Capture the cell that displays the provided text and extract its [x, y] central coordinate. 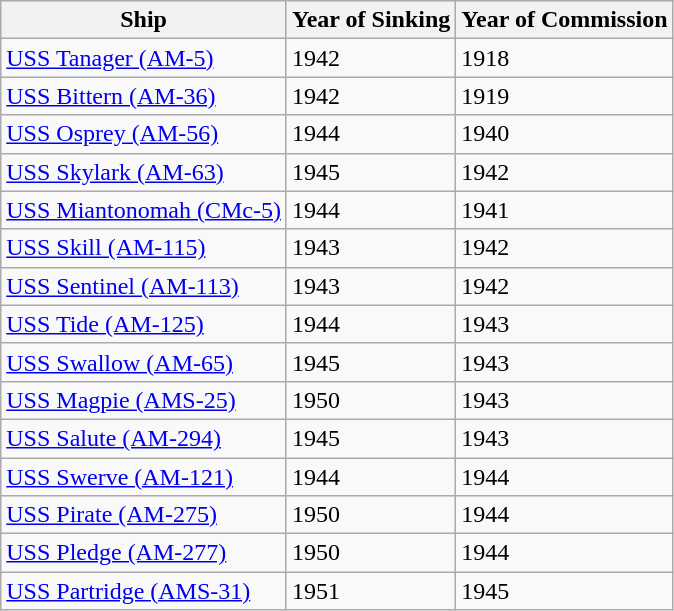
USS Swallow (AM-65) [144, 362]
1940 [564, 134]
USS Tanager (AM-5) [144, 58]
USS Swerve (AM-121) [144, 477]
Year of Sinking [370, 20]
1919 [564, 96]
1918 [564, 58]
USS Sentinel (AM-113) [144, 286]
USS Miantonomah (CMc-5) [144, 210]
USS Skylark (AM-63) [144, 172]
USS Salute (AM-294) [144, 438]
1951 [370, 591]
Year of Commission [564, 20]
USS Osprey (AM-56) [144, 134]
USS Pledge (AM-277) [144, 553]
USS Skill (AM-115) [144, 248]
1941 [564, 210]
Ship [144, 20]
USS Bittern (AM-36) [144, 96]
USS Partridge (AMS-31) [144, 591]
USS Tide (AM-125) [144, 324]
USS Magpie (AMS-25) [144, 400]
USS Pirate (AM-275) [144, 515]
